Pinpoint the cell where the given text exists, returning its (x, y) midpoint coordinate. 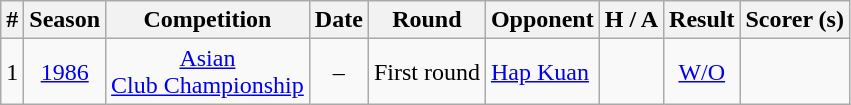
Date (338, 20)
Opponent (542, 20)
Result (702, 20)
Scorer (s) (794, 20)
AsianClub Championship (208, 72)
Season (65, 20)
Competition (208, 20)
1 (12, 72)
# (12, 20)
Hap Kuan (542, 72)
H / A (631, 20)
First round (426, 72)
W/O (702, 72)
Round (426, 20)
1986 (65, 72)
– (338, 72)
